Return (x, y) of the center of cell containing provided text 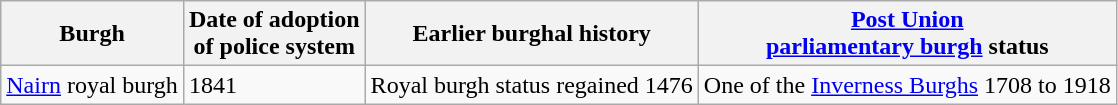
Nairn royal burgh (92, 85)
1841 (274, 85)
Earlier burghal history (532, 34)
Date of adoption of police system (274, 34)
One of the Inverness Burghs 1708 to 1918 (907, 85)
Royal burgh status regained 1476 (532, 85)
Burgh (92, 34)
Post Union parliamentary burgh status (907, 34)
